Return [x, y] of the center of cell containing provided text 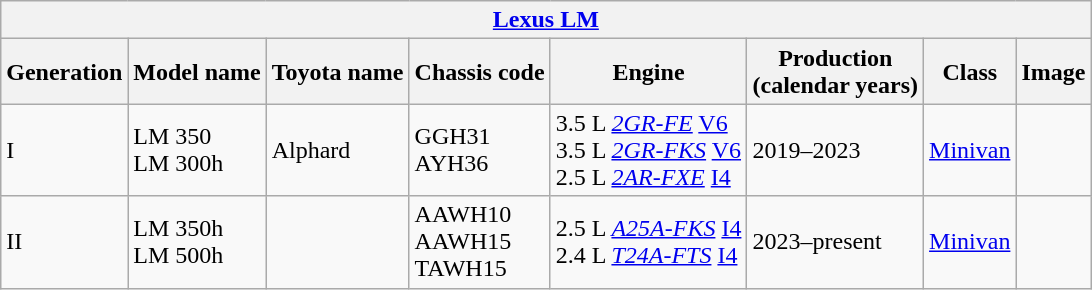
Chassis code [480, 72]
Class [970, 72]
Toyota name [338, 72]
LM 350LM 300h [197, 150]
Image [1054, 72]
Production(calendar years) [836, 72]
GGH31AYH36 [480, 150]
2019–2023 [836, 150]
Engine [648, 72]
AAWH10AAWH15TAWH15 [480, 242]
I [64, 150]
Alphard [338, 150]
3.5 L 2GR-FE V6 3.5 L 2GR-FKS V62.5 L 2AR-FXE I4 [648, 150]
Generation [64, 72]
Lexus LM [546, 20]
LM 350hLM 500h [197, 242]
2023–present [836, 242]
2.5 L A25A-FKS I42.4 L T24A-FTS I4 [648, 242]
II [64, 242]
Model name [197, 72]
